Determine the (X, Y) coordinate at the center of the cell enclosing the given text.  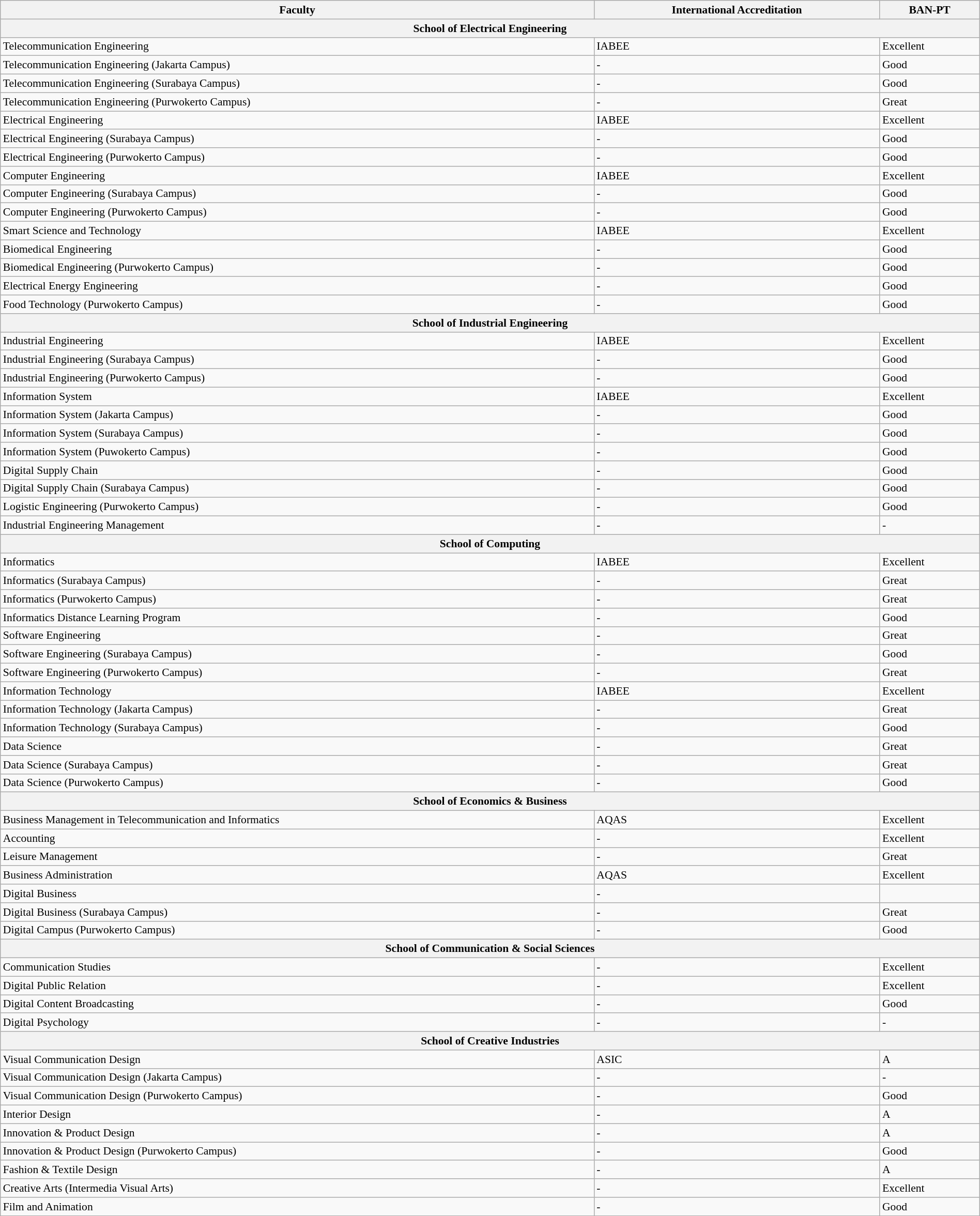
School of Economics & Business (490, 802)
School of Creative Industries (490, 1041)
School of Communication & Social Sciences (490, 949)
Biomedical Engineering (Purwokerto Campus) (298, 268)
Business Administration (298, 875)
Informatics Distance Learning Program (298, 618)
Electrical Engineering (Purwokerto Campus) (298, 157)
Visual Communication Design (Jakarta Campus) (298, 1078)
Logistic Engineering (Purwokerto Campus) (298, 507)
Digital Business (298, 894)
Electrical Energy Engineering (298, 286)
Interior Design (298, 1115)
Film and Animation (298, 1207)
Visual Communication Design (298, 1059)
Communication Studies (298, 967)
Data Science (Surabaya Campus) (298, 765)
Digital Public Relation (298, 986)
Digital Campus (Purwokerto Campus) (298, 930)
Visual Communication Design (Purwokerto Campus) (298, 1096)
Faculty (298, 10)
Digital Psychology (298, 1023)
Leisure Management (298, 857)
Fashion & Textile Design (298, 1170)
BAN-PT (929, 10)
Information Technology (Surabaya Campus) (298, 728)
Information System (Puwokerto Campus) (298, 452)
School of Computing (490, 544)
Industrial Engineering (298, 341)
Software Engineering (298, 636)
International Accreditation (737, 10)
Electrical Engineering (298, 120)
Digital Supply Chain (298, 470)
Smart Science and Technology (298, 231)
Telecommunication Engineering (Purwokerto Campus) (298, 102)
Creative Arts (Intermedia Visual Arts) (298, 1188)
Digital Content Broadcasting (298, 1004)
Innovation & Product Design (298, 1133)
Biomedical Engineering (298, 249)
Telecommunication Engineering (298, 47)
Electrical Engineering (Surabaya Campus) (298, 139)
Information System (Surabaya Campus) (298, 434)
Software Engineering (Purwokerto Campus) (298, 673)
Accounting (298, 838)
Industrial Engineering (Purwokerto Campus) (298, 378)
Data Science (Purwokerto Campus) (298, 783)
ASIC (737, 1059)
Computer Engineering (298, 176)
Innovation & Product Design (Purwokerto Campus) (298, 1151)
Digital Business (Surabaya Campus) (298, 912)
Digital Supply Chain (Surabaya Campus) (298, 488)
Data Science (298, 746)
Industrial Engineering Management (298, 526)
Computer Engineering (Purwokerto Campus) (298, 212)
Information Technology (298, 691)
Food Technology (Purwokerto Campus) (298, 304)
School of Industrial Engineering (490, 323)
Software Engineering (Surabaya Campus) (298, 654)
Informatics (298, 562)
Information System (298, 396)
Informatics (Purwokerto Campus) (298, 599)
Computer Engineering (Surabaya Campus) (298, 194)
Telecommunication Engineering (Surabaya Campus) (298, 84)
Information System (Jakarta Campus) (298, 415)
Telecommunication Engineering (Jakarta Campus) (298, 65)
Business Management in Telecommunication and Informatics (298, 820)
Industrial Engineering (Surabaya Campus) (298, 360)
Informatics (Surabaya Campus) (298, 581)
Information Technology (Jakarta Campus) (298, 710)
School of Electrical Engineering (490, 28)
